Extract the (x, y) coordinate from the center of the cell holding the provided text.  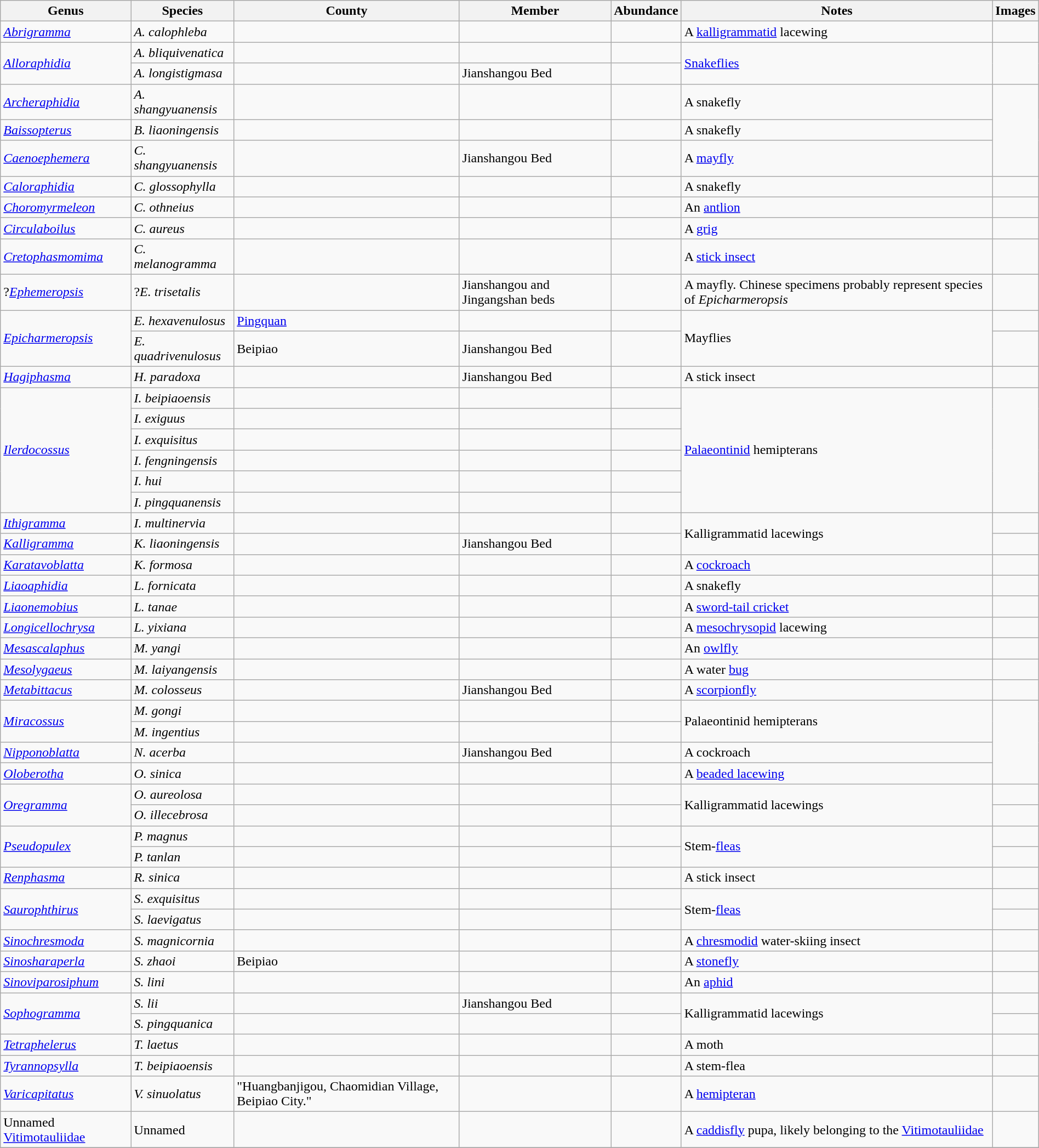
Caenoephemera (66, 158)
A water bug (837, 669)
I. fengningensis (182, 461)
Abundance (646, 11)
Tetraphelerus (66, 1045)
Sinochresmoda (66, 940)
C. shangyuanensis (182, 158)
Hagiphasma (66, 377)
Kalligramma (66, 544)
Ilerdocossus (66, 450)
Tyrannopsylla (66, 1066)
Notes (837, 11)
Oregramma (66, 805)
Archeraphidia (66, 102)
I. exiguus (182, 419)
A kalligrammatid lacewing (837, 32)
Unnamed Vitimotauliidae (66, 1129)
M. colosseus (182, 690)
C. aureus (182, 228)
A beaded lacewing (837, 774)
Snakeflies (837, 63)
E. hexavenulosus (182, 321)
A mayfly. Chinese specimens probably represent species of Epicharmeropsis (837, 292)
P. tanlan (182, 857)
Baissopterus (66, 130)
C. othneius (182, 207)
An owlfly (837, 648)
E. quadrivenulosus (182, 349)
T. laetus (182, 1045)
Oloberotha (66, 774)
"Huangbanjigou, Chaomidian Village, Beipiao City." (346, 1094)
A mayfly (837, 158)
Pingquan (346, 321)
H. paradoxa (182, 377)
A mesochrysopid lacewing (837, 627)
Varicapitatus (66, 1094)
?Ephemeropsis (66, 292)
S. zhaoi (182, 961)
A stem-flea (837, 1066)
M. gongi (182, 711)
Liaonemobius (66, 606)
K. formosa (182, 565)
Sinoviparosiphum (66, 982)
A. longistigmasa (182, 73)
Images (1015, 11)
Longicellochrysa (66, 627)
C. melanogramma (182, 257)
Choromyrmeleon (66, 207)
I. pingquanensis (182, 502)
Karatavoblatta (66, 565)
Caloraphidia (66, 186)
S. magnicornia (182, 940)
S. lii (182, 1003)
Mesascalaphus (66, 648)
R. sinica (182, 878)
P. magnus (182, 836)
C. glossophylla (182, 186)
O. sinica (182, 774)
Genus (66, 11)
M. laiyangensis (182, 669)
B. liaoningensis (182, 130)
M. yangi (182, 648)
A stonefly (837, 961)
V. sinuolatus (182, 1094)
S. laevigatus (182, 919)
County (346, 11)
Mayflies (837, 339)
A chresmodid water-skiing insect (837, 940)
Epicharmeropsis (66, 339)
Liaoaphidia (66, 586)
Sinosharaperla (66, 961)
Alloraphidia (66, 63)
An antlion (837, 207)
I. multinervia (182, 523)
Saurophthirus (66, 909)
Metabittacus (66, 690)
Renphasma (66, 878)
O. aureolosa (182, 794)
A. calophleba (182, 32)
I. exquisitus (182, 440)
T. beipiaoensis (182, 1066)
Ithigramma (66, 523)
L. tanae (182, 606)
A scorpionfly (837, 690)
Species (182, 11)
A sword-tail cricket (837, 606)
A grig (837, 228)
Miracossus (66, 721)
Cretophasmomima (66, 257)
K. liaoningensis (182, 544)
I. hui (182, 481)
Nipponoblatta (66, 753)
Jianshangou and Jingangshan beds (535, 292)
O. illecebrosa (182, 815)
S. pingquanica (182, 1024)
Sophogramma (66, 1013)
S. lini (182, 982)
An aphid (837, 982)
L. fornicata (182, 586)
?E. trisetalis (182, 292)
A caddisfly pupa, likely belonging to the Vitimotauliidae (837, 1129)
A moth (837, 1045)
N. acerba (182, 753)
Member (535, 11)
Unnamed (182, 1129)
L. yixiana (182, 627)
Mesolygaeus (66, 669)
A. shangyuanensis (182, 102)
Circulaboilus (66, 228)
M. ingentius (182, 732)
A hemipteran (837, 1094)
I. beipiaoensis (182, 398)
Abrigramma (66, 32)
Pseudopulex (66, 846)
A. bliquivenatica (182, 53)
S. exquisitus (182, 899)
